For the text-containing cell, return its midpoint in [x, y] coordinate format. 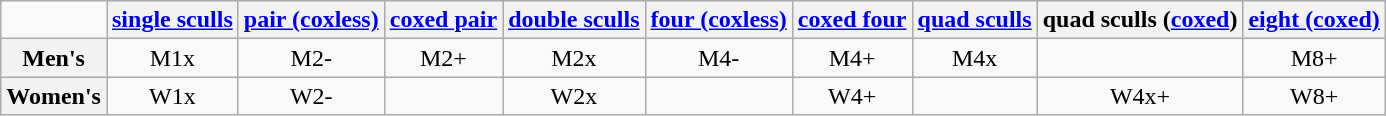
Men's [54, 58]
coxed four [852, 20]
pair (coxless) [311, 20]
W2x [574, 96]
M1x [172, 58]
W4+ [852, 96]
W2- [311, 96]
W8+ [1314, 96]
M4+ [852, 58]
four (coxless) [718, 20]
quad sculls [974, 20]
M2+ [443, 58]
single sculls [172, 20]
W1x [172, 96]
M4- [718, 58]
M2- [311, 58]
M4x [974, 58]
quad sculls (coxed) [1140, 20]
coxed pair [443, 20]
M2x [574, 58]
M8+ [1314, 58]
Women's [54, 96]
eight (coxed) [1314, 20]
double sculls [574, 20]
W4x+ [1140, 96]
